Locate the cell with the specified text and output its (x, y) center coordinate. 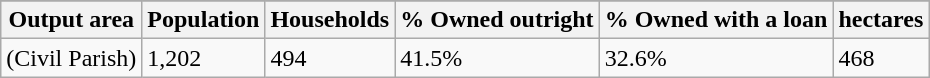
Households (330, 20)
% Owned with a loan (716, 20)
1,202 (204, 58)
32.6% (716, 58)
468 (881, 58)
Population (204, 20)
494 (330, 58)
Output area (72, 20)
hectares (881, 20)
% Owned outright (497, 20)
(Civil Parish) (72, 58)
41.5% (497, 58)
